Provide the [X, Y] coordinate of the cell's center where the given text is located.  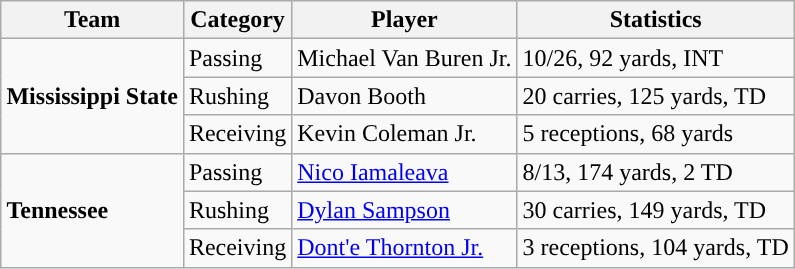
Mississippi State [92, 96]
Davon Booth [404, 96]
Nico Iamaleava [404, 172]
Team [92, 20]
20 carries, 125 yards, TD [656, 96]
30 carries, 149 yards, TD [656, 210]
5 receptions, 68 yards [656, 134]
8/13, 174 yards, 2 TD [656, 172]
Dont'e Thornton Jr. [404, 248]
Kevin Coleman Jr. [404, 134]
Statistics [656, 20]
Michael Van Buren Jr. [404, 58]
10/26, 92 yards, INT [656, 58]
Category [237, 20]
Tennessee [92, 210]
Player [404, 20]
3 receptions, 104 yards, TD [656, 248]
Dylan Sampson [404, 210]
